Output the [X, Y] coordinate of the center of the cell containing the given text.  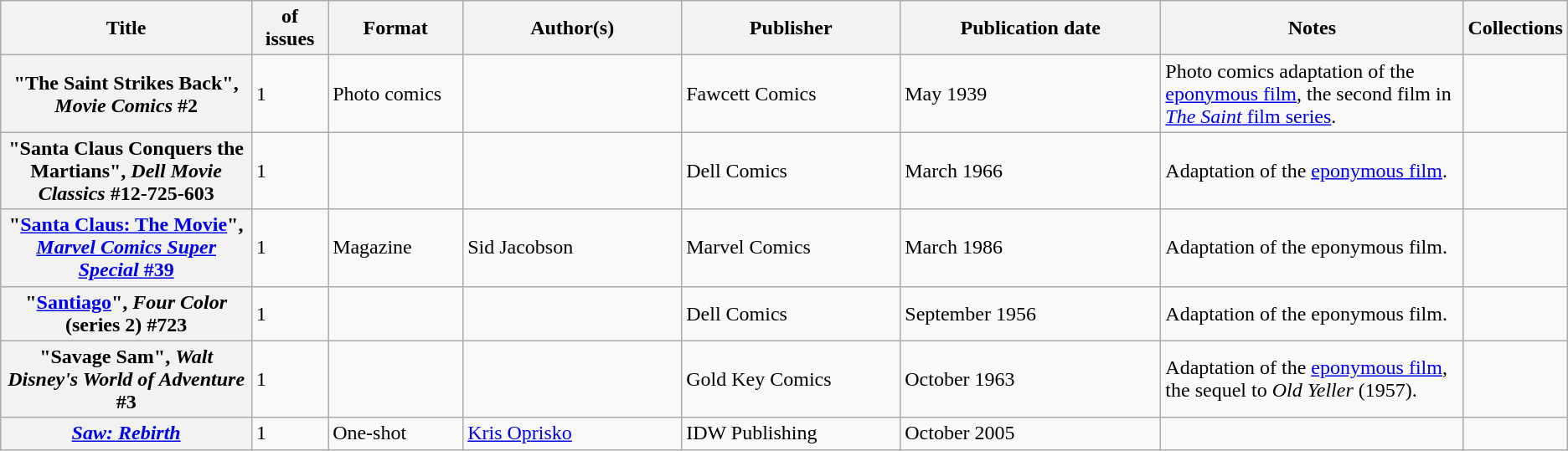
Publisher [791, 28]
Collections [1515, 28]
One-shot [395, 433]
Title [126, 28]
Marvel Comics [791, 248]
"Santa Claus: The Movie", Marvel Comics Super Special #39 [126, 248]
Gold Key Comics [791, 379]
Saw: Rebirth [126, 433]
March 1986 [1030, 248]
"Savage Sam", Walt Disney's World of Adventure #3 [126, 379]
Magazine [395, 248]
October 1963 [1030, 379]
Format [395, 28]
Photo comics adaptation of the eponymous film, the second film in The Saint film series. [1312, 94]
Adaptation of the eponymous film, the sequel to Old Yeller (1957). [1312, 379]
March 1966 [1030, 171]
October 2005 [1030, 433]
May 1939 [1030, 94]
Publication date [1030, 28]
Notes [1312, 28]
Kris Oprisko [573, 433]
Fawcett Comics [791, 94]
"The Saint Strikes Back", Movie Comics #2 [126, 94]
Author(s) [573, 28]
Sid Jacobson [573, 248]
of issues [290, 28]
"Santa Claus Conquers the Martians", Dell Movie Classics #12-725-603 [126, 171]
"Santiago", Four Color (series 2) #723 [126, 313]
IDW Publishing [791, 433]
Photo comics [395, 94]
September 1956 [1030, 313]
